Return the [X, Y] coordinate for the center point of the cell that contains the specified text.  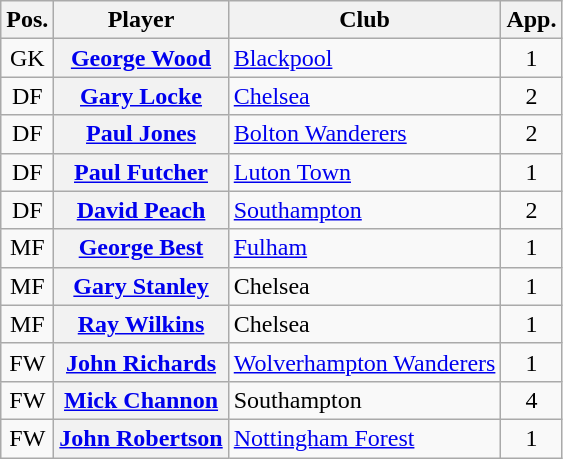
George Best [141, 248]
Club [364, 20]
Wolverhampton Wanderers [364, 362]
Nottingham Forest [364, 438]
Fulham [364, 248]
Bolton Wanderers [364, 134]
Ray Wilkins [141, 324]
Pos. [28, 20]
John Richards [141, 362]
GK [28, 58]
4 [532, 400]
Blackpool [364, 58]
Paul Futcher [141, 172]
George Wood [141, 58]
Luton Town [364, 172]
Gary Locke [141, 96]
Paul Jones [141, 134]
Player [141, 20]
App. [532, 20]
David Peach [141, 210]
John Robertson [141, 438]
Mick Channon [141, 400]
Gary Stanley [141, 286]
